Provide the [x, y] coordinate of the cell's center where the given text is located.  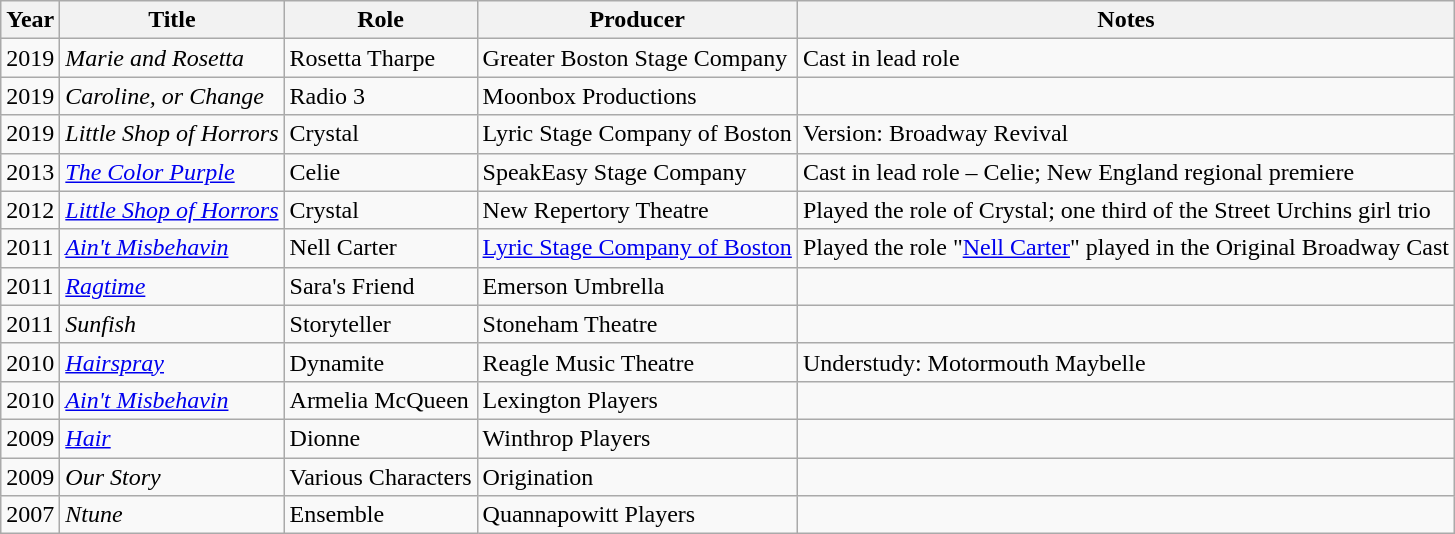
Nell Carter [380, 248]
Title [172, 20]
Producer [637, 20]
Rosetta Tharpe [380, 58]
2013 [30, 172]
2007 [30, 515]
Cast in lead role [1126, 58]
Ensemble [380, 515]
Understudy: Motormouth Maybelle [1126, 362]
Celie [380, 172]
2012 [30, 210]
Role [380, 20]
Ragtime [172, 286]
New Repertory Theatre [637, 210]
Stoneham Theatre [637, 324]
Reagle Music Theatre [637, 362]
SpeakEasy Stage Company [637, 172]
Various Characters [380, 477]
Radio 3 [380, 96]
Origination [637, 477]
Caroline, or Change [172, 96]
Lexington Players [637, 400]
Moonbox Productions [637, 96]
Winthrop Players [637, 438]
Sara's Friend [380, 286]
Hair [172, 438]
Dionne [380, 438]
Armelia McQueen [380, 400]
Quannapowitt Players [637, 515]
Played the role "Nell Carter" played in the Original Broadway Cast [1126, 248]
Notes [1126, 20]
Storyteller [380, 324]
Hairspray [172, 362]
Emerson Umbrella [637, 286]
Version: Broadway Revival [1126, 134]
Sunfish [172, 324]
Played the role of Crystal; one third of the Street Urchins girl trio [1126, 210]
Marie and Rosetta [172, 58]
Year [30, 20]
Ntune [172, 515]
Our Story [172, 477]
Cast in lead role – Celie; New England regional premiere [1126, 172]
Greater Boston Stage Company [637, 58]
Dynamite [380, 362]
The Color Purple [172, 172]
